Provide the [x, y] coordinate of the cell's center where the given text is located.  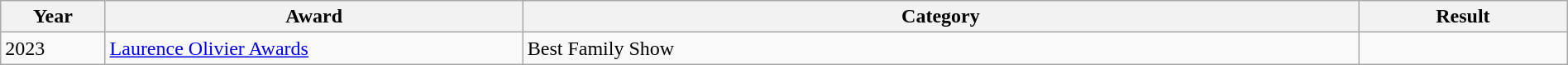
Best Family Show [940, 48]
Laurence Olivier Awards [314, 48]
Result [1464, 17]
2023 [53, 48]
Year [53, 17]
Category [940, 17]
Award [314, 17]
